For the text-containing cell, return its midpoint in (X, Y) coordinate format. 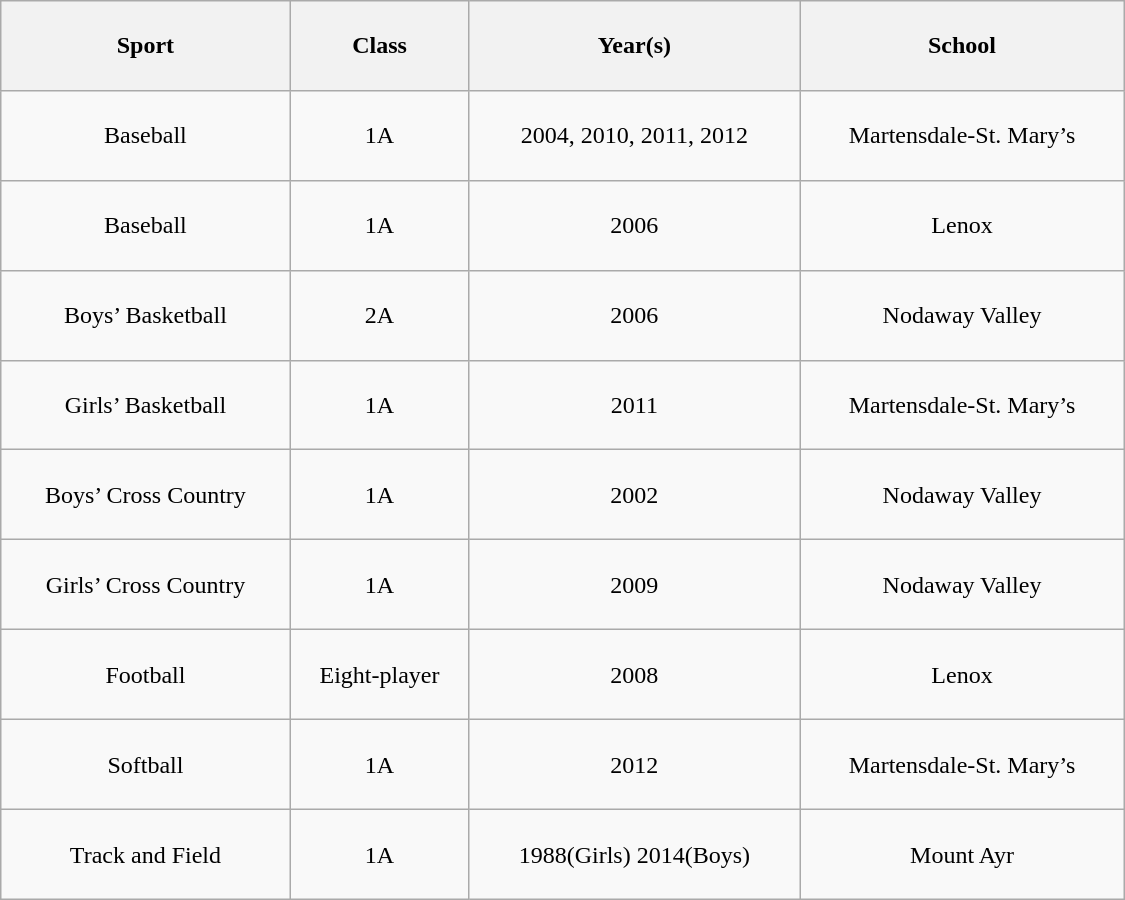
Boys’ Cross Country (146, 495)
Year(s) (634, 46)
1988(Girls) 2014(Boys) (634, 854)
2009 (634, 585)
Track and Field (146, 854)
2004, 2010, 2011, 2012 (634, 136)
Girls’ Cross Country (146, 585)
Mount Ayr (962, 854)
Football (146, 675)
2008 (634, 675)
Softball (146, 764)
2002 (634, 495)
2A (380, 315)
2012 (634, 764)
Girls’ Basketball (146, 405)
Boys’ Basketball (146, 315)
Class (380, 46)
Sport (146, 46)
2011 (634, 405)
School (962, 46)
Eight-player (380, 675)
